Scan for the cell matching the given text and deliver its (x, y) coordinate at center. 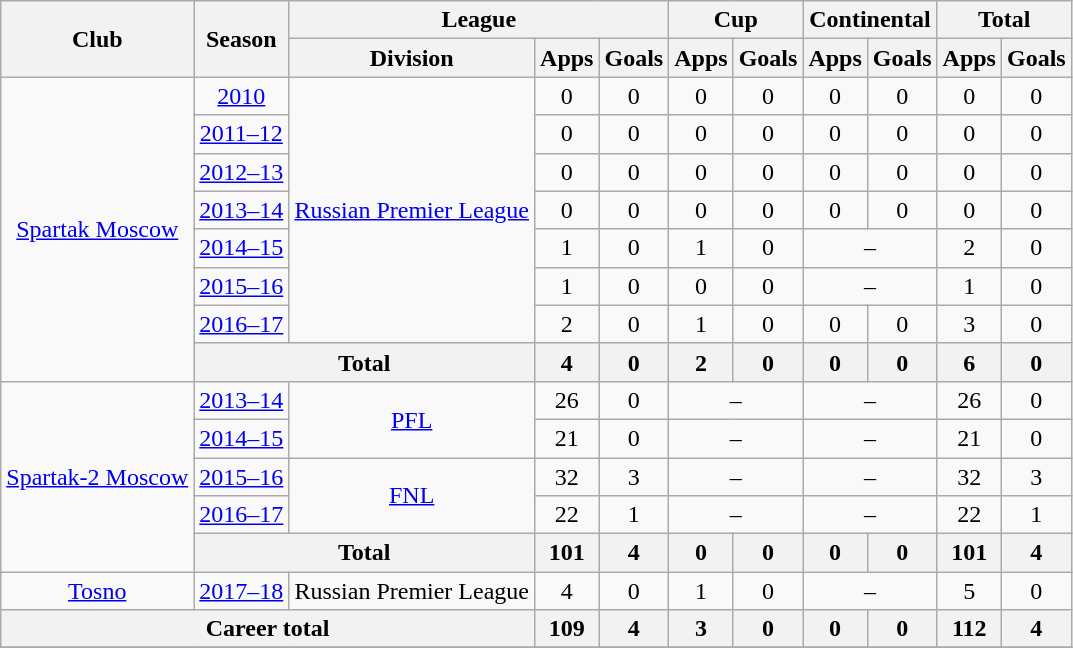
Career total (268, 629)
109 (567, 629)
FNL (412, 496)
Spartak Moscow (98, 229)
PFL (412, 419)
Spartak-2 Moscow (98, 476)
Club (98, 39)
2017–18 (242, 591)
Continental (870, 20)
Cup (736, 20)
Division (412, 58)
Tosno (98, 591)
2012–13 (242, 172)
Season (242, 39)
112 (969, 629)
5 (969, 591)
2011–12 (242, 134)
6 (969, 362)
League (479, 20)
2010 (242, 96)
